Output the (X, Y) coordinate of the center of the cell containing the given text.  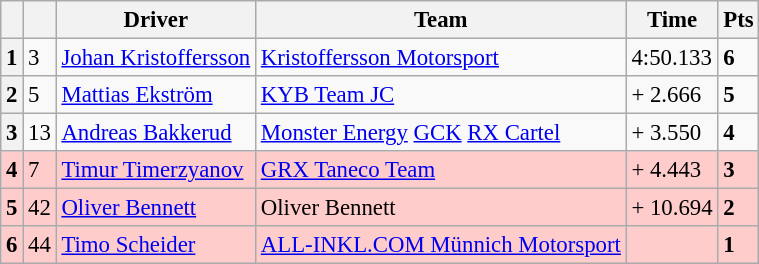
Mattias Ekström (156, 95)
Driver (156, 20)
Time (672, 20)
+ 3.550 (672, 133)
4:50.133 (672, 58)
Kristoffersson Motorsport (440, 58)
Monster Energy GCK RX Cartel (440, 133)
GRX Taneco Team (440, 170)
44 (40, 245)
+ 10.694 (672, 208)
Timo Scheider (156, 245)
7 (40, 170)
Pts (738, 20)
+ 4.443 (672, 170)
Team (440, 20)
ALL-INKL.COM Münnich Motorsport (440, 245)
Andreas Bakkerud (156, 133)
Johan Kristoffersson (156, 58)
42 (40, 208)
13 (40, 133)
KYB Team JC (440, 95)
Timur Timerzyanov (156, 170)
+ 2.666 (672, 95)
